Return (x, y) of the center of cell containing provided text 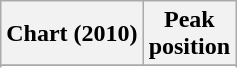
Chart (2010) (72, 34)
Peakposition (189, 34)
